Return [X, Y] of the center of cell containing provided text 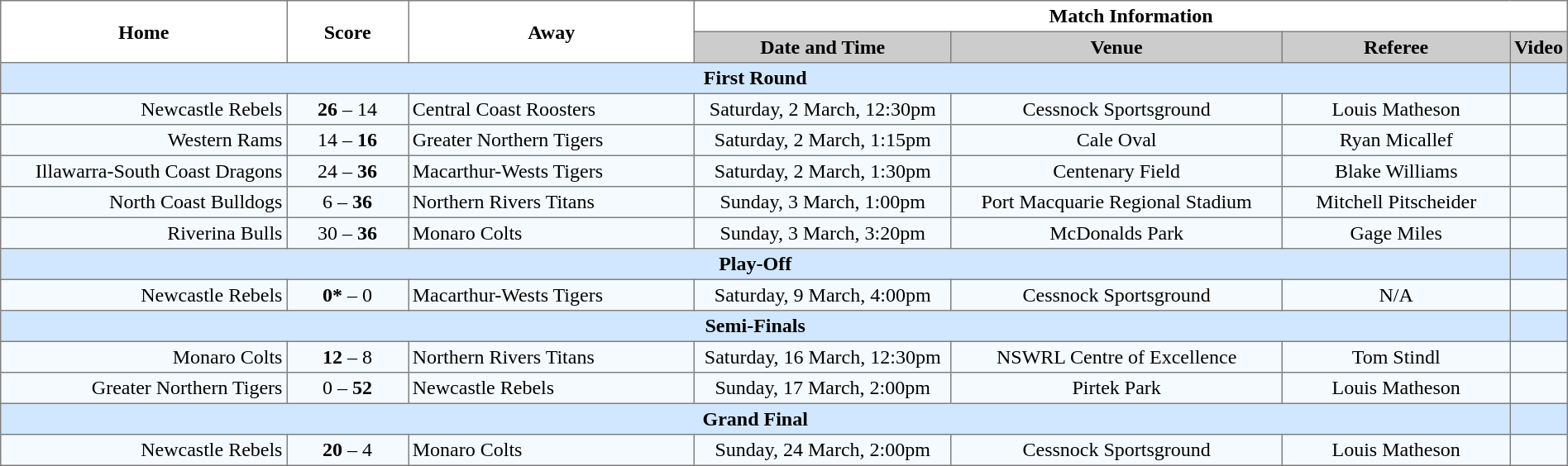
Sunday, 3 March, 3:20pm [823, 233]
14 – 16 [347, 140]
Ryan Micallef [1396, 140]
Gage Miles [1396, 233]
Illawarra-South Coast Dragons [144, 171]
Referee [1396, 47]
N/A [1396, 295]
Saturday, 16 March, 12:30pm [823, 357]
Centenary Field [1116, 171]
Sunday, 3 March, 1:00pm [823, 202]
North Coast Bulldogs [144, 202]
Home [144, 31]
Away [552, 31]
Saturday, 2 March, 1:30pm [823, 171]
Sunday, 17 March, 2:00pm [823, 388]
12 – 8 [347, 357]
0* – 0 [347, 295]
Play-Off [756, 264]
Grand Final [756, 419]
Saturday, 2 March, 1:15pm [823, 140]
Saturday, 9 March, 4:00pm [823, 295]
Cale Oval [1116, 140]
6 – 36 [347, 202]
20 – 4 [347, 450]
Tom Stindl [1396, 357]
McDonalds Park [1116, 233]
30 – 36 [347, 233]
NSWRL Centre of Excellence [1116, 357]
Western Rams [144, 140]
First Round [756, 78]
Date and Time [823, 47]
Pirtek Park [1116, 388]
Saturday, 2 March, 12:30pm [823, 109]
Mitchell Pitscheider [1396, 202]
Blake Williams [1396, 171]
26 – 14 [347, 109]
0 – 52 [347, 388]
Video [1539, 47]
Riverina Bulls [144, 233]
Central Coast Roosters [552, 109]
Port Macquarie Regional Stadium [1116, 202]
Match Information [1131, 17]
Score [347, 31]
Semi-Finals [756, 326]
Venue [1116, 47]
24 – 36 [347, 171]
Sunday, 24 March, 2:00pm [823, 450]
